Capture the cell that displays the provided text and extract its [x, y] central coordinate. 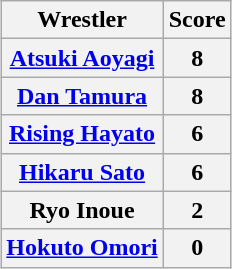
Ryo Inoue [82, 210]
2 [197, 210]
Dan Tamura [82, 96]
Hikaru Sato [82, 172]
Wrestler [82, 20]
Hokuto Omori [82, 248]
Atsuki Aoyagi [82, 58]
Rising Hayato [82, 134]
Score [197, 20]
0 [197, 248]
